Return the [x, y] coordinate for the center point of the cell that contains the specified text.  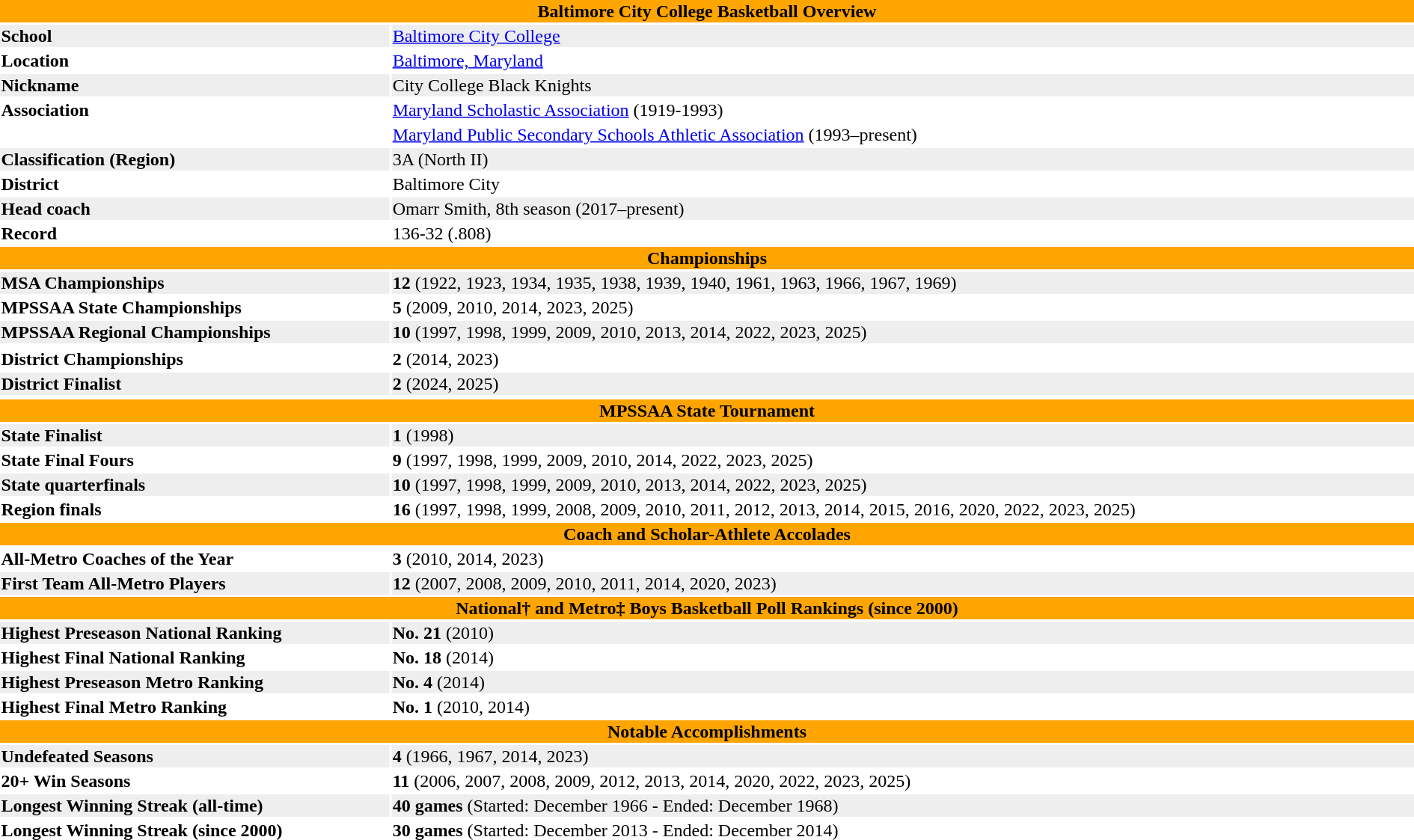
No. 18 (2014) [902, 657]
Championships [707, 258]
Baltimore, Maryland [902, 61]
Baltimore City College Basketball Overview [707, 11]
City College Black Knights [902, 85]
First Team All-Metro Players [195, 583]
School [195, 36]
Coach and Scholar-Athlete Accolades [707, 534]
All-Metro Coaches of the Year [195, 559]
12 (2007, 2008, 2009, 2010, 2011, 2014, 2020, 2023) [902, 583]
9 (1997, 1998, 1999, 2009, 2010, 2014, 2022, 2023, 2025) [902, 460]
Undefeated Seasons [195, 756]
Notable Accomplishments [707, 732]
District Championships [195, 359]
2 (2014, 2023) [902, 359]
State quarterfinals [195, 485]
Maryland Public Secondary Schools Athletic Association (1993–present) [902, 135]
State Finalist [195, 435]
136-32 (.808) [902, 233]
12 (1922, 1923, 1934, 1935, 1938, 1939, 1940, 1961, 1963, 1966, 1967, 1969) [902, 283]
Highest Final National Ranking [195, 657]
No. 4 (2014) [902, 682]
Baltimore City [902, 184]
Region finals [195, 509]
Nickname [195, 85]
No. 21 (2010) [902, 633]
1 (1998) [902, 435]
Baltimore City College [902, 36]
2 (2024, 2025) [902, 384]
Highest Final Metro Ranking [195, 707]
40 games (Started: December 1966 - Ended: December 1968) [902, 806]
16 (1997, 1998, 1999, 2008, 2009, 2010, 2011, 2012, 2013, 2014, 2015, 2016, 2020, 2022, 2023, 2025) [902, 509]
11 (2006, 2007, 2008, 2009, 2012, 2013, 2014, 2020, 2022, 2023, 2025) [902, 781]
MPSSAA State Championships [195, 307]
MSA Championships [195, 283]
State Final Fours [195, 460]
Classification (Region) [195, 159]
MPSSAA State Tournament [707, 411]
Location [195, 61]
Highest Preseason Metro Ranking [195, 682]
District Finalist [195, 384]
District [195, 184]
Maryland Scholastic Association (1919-1993) [902, 110]
No. 1 (2010, 2014) [902, 707]
Longest Winning Streak (all-time) [195, 806]
5 (2009, 2010, 2014, 2023, 2025) [902, 307]
National† and Metro‡ Boys Basketball Poll Rankings (since 2000) [707, 608]
Head coach [195, 209]
Omarr Smith, 8th season (2017–present) [902, 209]
3 (2010, 2014, 2023) [902, 559]
4 (1966, 1967, 2014, 2023) [902, 756]
20+ Win Seasons [195, 781]
Highest Preseason National Ranking [195, 633]
3A (North II) [902, 159]
Record [195, 233]
Association [195, 110]
MPSSAA Regional Championships [195, 332]
